Scan for the cell matching the given text and deliver its (X, Y) coordinate at center. 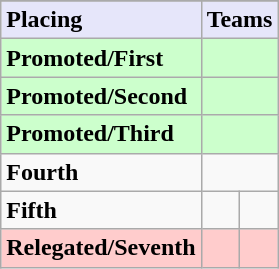
Placing (101, 20)
Teams (240, 20)
Fourth (101, 172)
Promoted/Second (101, 96)
Relegated/Seventh (101, 248)
Promoted/First (101, 58)
Promoted/Third (101, 134)
Fifth (101, 210)
